Identify which cell holds the provided text, then report its (X, Y) central coordinate. 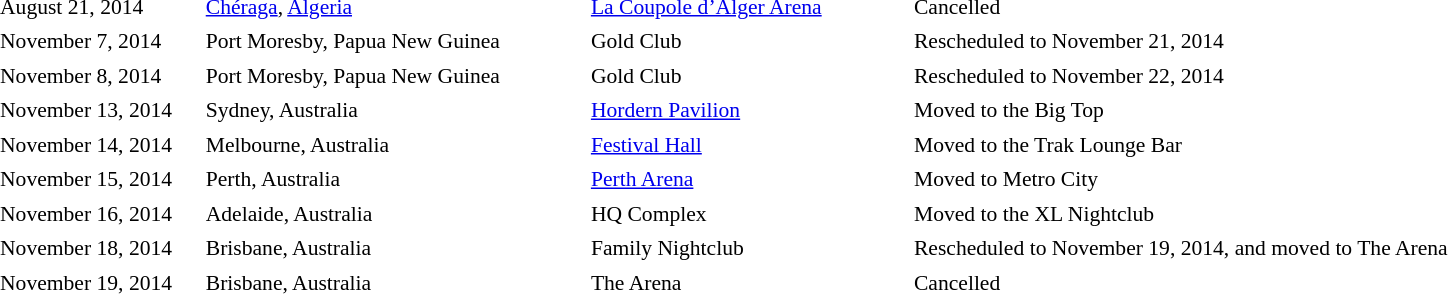
HQ Complex (748, 214)
Melbourne, Australia (394, 145)
Perth Arena (748, 180)
Sydney, Australia (394, 110)
Hordern Pavilion (748, 110)
Adelaide, Australia (394, 214)
Festival Hall (748, 145)
Family Nightclub (748, 248)
Brisbane, Australia (394, 248)
Perth, Australia (394, 180)
